Capture the cell that displays the provided text and extract its [X, Y] central coordinate. 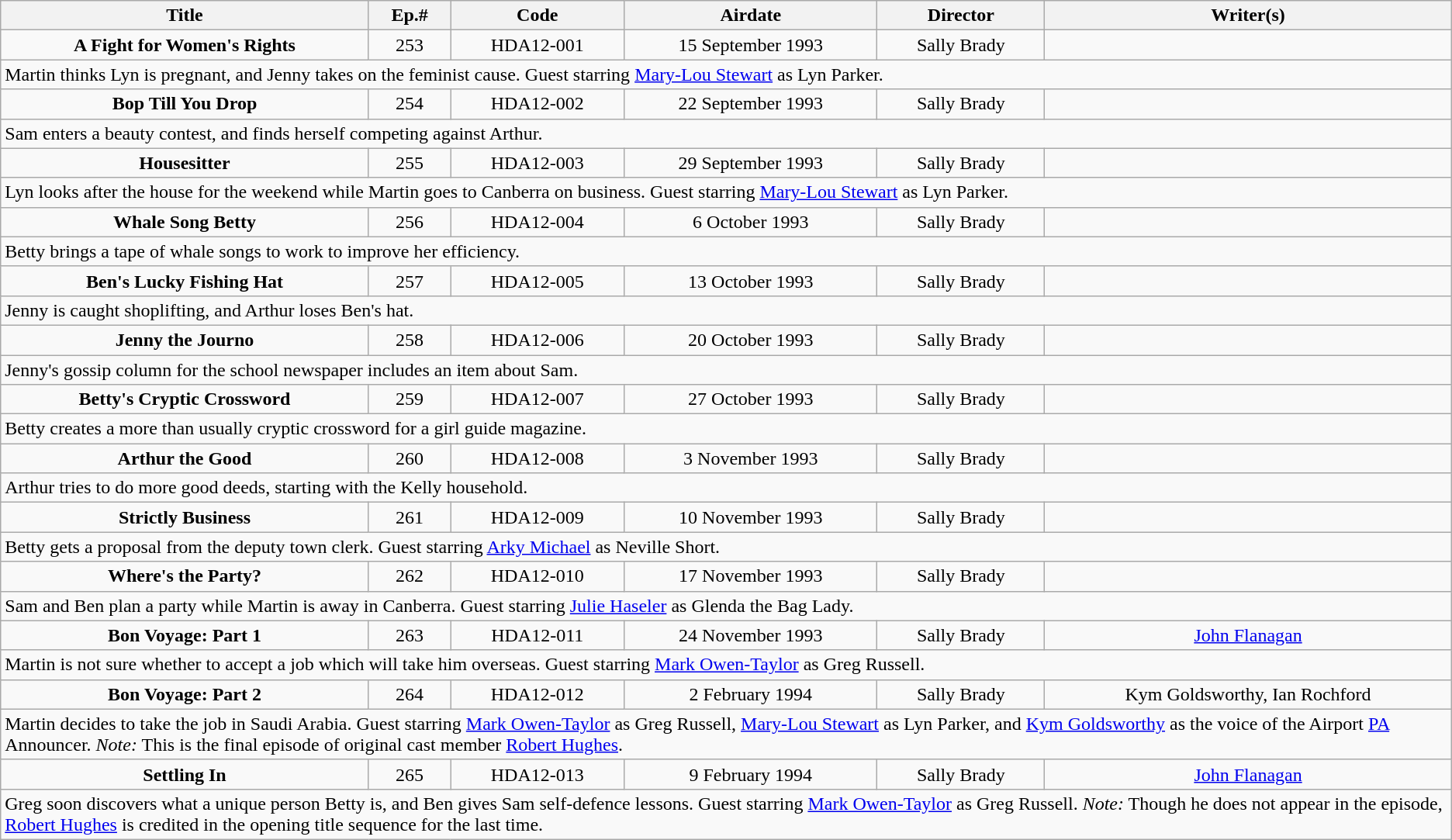
HDA12-001 [538, 45]
Settling In [185, 774]
256 [410, 222]
Sam and Ben plan a party while Martin is away in Canberra. Guest starring Julie Haseler as Glenda the Bag Lady. [726, 606]
HDA12-011 [538, 635]
HDA12-007 [538, 399]
HDA12-002 [538, 104]
Betty's Cryptic Crossword [185, 399]
6 October 1993 [751, 222]
257 [410, 281]
259 [410, 399]
Martin thinks Lyn is pregnant, and Jenny takes on the feminist cause. Guest starring Mary-Lou Stewart as Lyn Parker. [726, 74]
HDA12-010 [538, 576]
Ben's Lucky Fishing Hat [185, 281]
Arthur the Good [185, 458]
Jenny the Journo [185, 340]
263 [410, 635]
261 [410, 517]
HDA12-004 [538, 222]
29 September 1993 [751, 163]
Whale Song Betty [185, 222]
Ep.# [410, 16]
Kym Goldsworthy, Ian Rochford [1248, 694]
27 October 1993 [751, 399]
Title [185, 16]
Strictly Business [185, 517]
Betty gets a proposal from the deputy town clerk. Guest starring Arky Michael as Neville Short. [726, 547]
262 [410, 576]
Lyn looks after the house for the weekend while Martin goes to Canberra on business. Guest starring Mary-Lou Stewart as Lyn Parker. [726, 192]
HDA12-013 [538, 774]
A Fight for Women's Rights [185, 45]
24 November 1993 [751, 635]
10 November 1993 [751, 517]
Arthur tries to do more good deeds, starting with the Kelly household. [726, 488]
Code [538, 16]
Jenny is caught shoplifting, and Arthur loses Ben's hat. [726, 310]
22 September 1993 [751, 104]
Bon Voyage: Part 2 [185, 694]
HDA12-008 [538, 458]
253 [410, 45]
20 October 1993 [751, 340]
264 [410, 694]
Director [961, 16]
9 February 1994 [751, 774]
HDA12-009 [538, 517]
Sam enters a beauty contest, and finds herself competing against Arthur. [726, 133]
17 November 1993 [751, 576]
Betty brings a tape of whale songs to work to improve her efficiency. [726, 251]
Bop Till You Drop [185, 104]
255 [410, 163]
254 [410, 104]
13 October 1993 [751, 281]
3 November 1993 [751, 458]
HDA12-005 [538, 281]
Writer(s) [1248, 16]
2 February 1994 [751, 694]
Martin is not sure whether to accept a job which will take him overseas. Guest starring Mark Owen-Taylor as Greg Russell. [726, 665]
260 [410, 458]
258 [410, 340]
HDA12-003 [538, 163]
Bon Voyage: Part 1 [185, 635]
Airdate [751, 16]
Betty creates a more than usually cryptic crossword for a girl guide magazine. [726, 429]
Jenny's gossip column for the school newspaper includes an item about Sam. [726, 370]
Where's the Party? [185, 576]
15 September 1993 [751, 45]
265 [410, 774]
HDA12-012 [538, 694]
HDA12-006 [538, 340]
Housesitter [185, 163]
